Detect which cell encompasses the target text, then output its [X, Y] center coordinate. 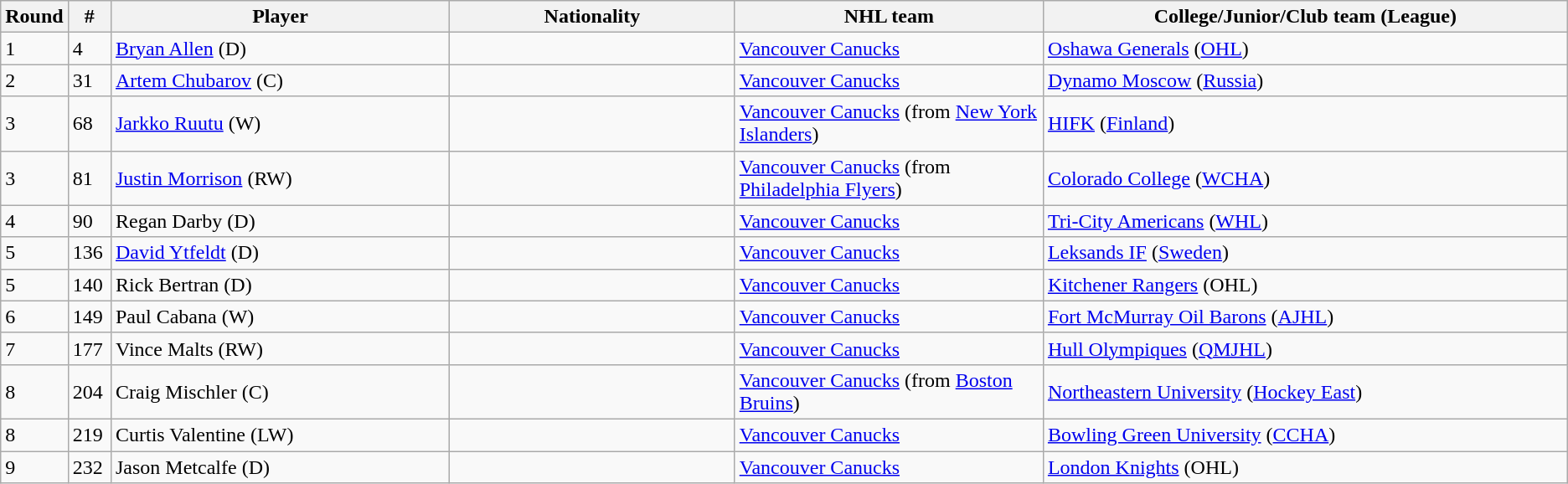
2 [34, 80]
Rick Bertran (D) [280, 285]
Regan Darby (D) [280, 221]
219 [89, 435]
31 [89, 80]
204 [89, 392]
177 [89, 348]
Vancouver Canucks (from Philadelphia Flyers) [889, 178]
1 [34, 49]
6 [34, 317]
Leksands IF (Sweden) [1305, 253]
149 [89, 317]
Jarkko Ruutu (W) [280, 124]
Northeastern University (Hockey East) [1305, 392]
81 [89, 178]
Oshawa Generals (OHL) [1305, 49]
Craig Mischler (C) [280, 392]
136 [89, 253]
Fort McMurray Oil Barons (AJHL) [1305, 317]
Artem Chubarov (C) [280, 80]
Vancouver Canucks (from Boston Bruins) [889, 392]
90 [89, 221]
Vancouver Canucks (from New York Islanders) [889, 124]
Bryan Allen (D) [280, 49]
Player [280, 17]
Round [34, 17]
68 [89, 124]
College/Junior/Club team (League) [1305, 17]
Justin Morrison (RW) [280, 178]
London Knights (OHL) [1305, 466]
7 [34, 348]
Curtis Valentine (LW) [280, 435]
Colorado College (WCHA) [1305, 178]
Vince Malts (RW) [280, 348]
232 [89, 466]
Paul Cabana (W) [280, 317]
HIFK (Finland) [1305, 124]
140 [89, 285]
9 [34, 466]
NHL team [889, 17]
Dynamo Moscow (Russia) [1305, 80]
David Ytfeldt (D) [280, 253]
# [89, 17]
Jason Metcalfe (D) [280, 466]
Tri-City Americans (WHL) [1305, 221]
Hull Olympiques (QMJHL) [1305, 348]
Bowling Green University (CCHA) [1305, 435]
Kitchener Rangers (OHL) [1305, 285]
Nationality [593, 17]
